Extract the [X, Y] coordinate from the center of the cell holding the provided text.  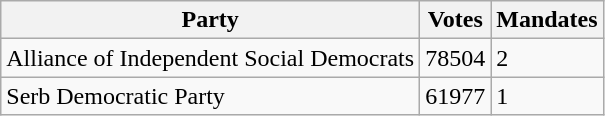
Alliance of Independent Social Democrats [210, 58]
Votes [456, 20]
78504 [456, 58]
1 [547, 96]
2 [547, 58]
Mandates [547, 20]
Serb Democratic Party [210, 96]
Party [210, 20]
61977 [456, 96]
